From the cell containing the given text, extract its center point as (X, Y) coordinate. 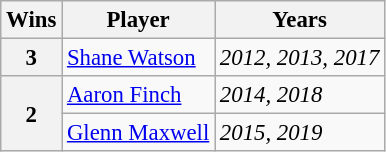
3 (32, 58)
Years (300, 20)
Glenn Maxwell (138, 133)
2015, 2019 (300, 133)
2 (32, 114)
Shane Watson (138, 58)
Wins (32, 20)
Player (138, 20)
2014, 2018 (300, 95)
2012, 2013, 2017 (300, 58)
Aaron Finch (138, 95)
